Locate the cell with the specified text and output its [X, Y] center coordinate. 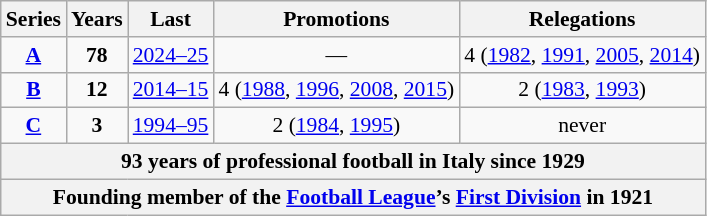
4 (1988, 1996, 2008, 2015) [336, 90]
Founding member of the Football League’s First Division in 1921 [353, 197]
never [582, 126]
— [336, 55]
A [34, 55]
Promotions [336, 19]
12 [97, 90]
1994–95 [171, 126]
Years [97, 19]
Series [34, 19]
3 [97, 126]
B [34, 90]
C [34, 126]
2 (1983, 1993) [582, 90]
2014–15 [171, 90]
2024–25 [171, 55]
2 (1984, 1995) [336, 126]
4 (1982, 1991, 2005, 2014) [582, 55]
93 years of professional football in Italy since 1929 [353, 162]
Last [171, 19]
Relegations [582, 19]
78 [97, 55]
